Provide the (X, Y) coordinate of the cell's center where the given text is located.  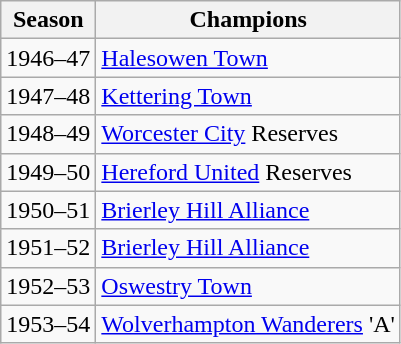
Wolverhampton Wanderers 'A' (248, 324)
1947–48 (48, 96)
1950–51 (48, 210)
Kettering Town (248, 96)
Halesowen Town (248, 58)
1951–52 (48, 248)
1953–54 (48, 324)
1946–47 (48, 58)
Champions (248, 20)
Hereford United Reserves (248, 172)
1949–50 (48, 172)
Worcester City Reserves (248, 134)
1952–53 (48, 286)
Oswestry Town (248, 286)
1948–49 (48, 134)
Season (48, 20)
